Output the (x, y) coordinate of the center of the cell containing the given text.  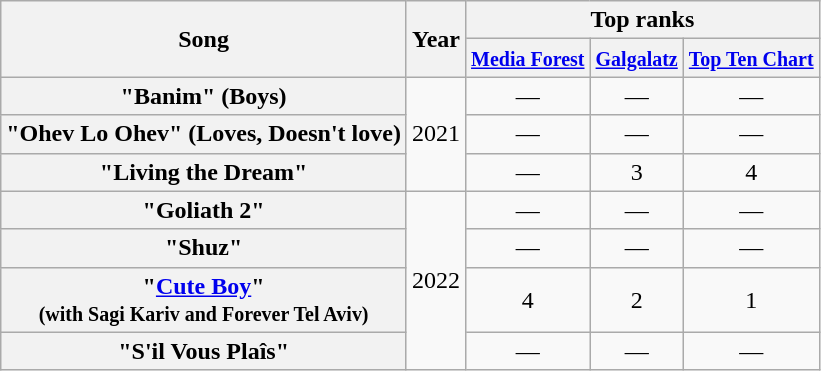
2 (636, 300)
"Cute Boy"(with Sagi Kariv and Forever Tel Aviv) (204, 300)
"Living the Dream" (204, 172)
"S'il Vous Plaîs" (204, 351)
Year (436, 39)
Top ranks (643, 20)
2022 (436, 280)
1 (751, 300)
"Banim" (Boys) (204, 96)
Song (204, 39)
2021 (436, 134)
Media Forest (528, 58)
"Goliath 2" (204, 210)
"Shuz" (204, 248)
Top Ten Chart (751, 58)
"Ohev Lo Ohev" (Loves, Doesn't love) (204, 134)
Galgalatz (636, 58)
3 (636, 172)
